Locate the cell with the specified text and output its (x, y) center coordinate. 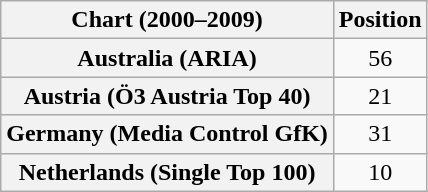
Chart (2000–2009) (168, 20)
Germany (Media Control GfK) (168, 134)
10 (380, 172)
31 (380, 134)
Australia (ARIA) (168, 58)
56 (380, 58)
Austria (Ö3 Austria Top 40) (168, 96)
21 (380, 96)
Position (380, 20)
Netherlands (Single Top 100) (168, 172)
